Return (x, y) of the center of cell containing provided text 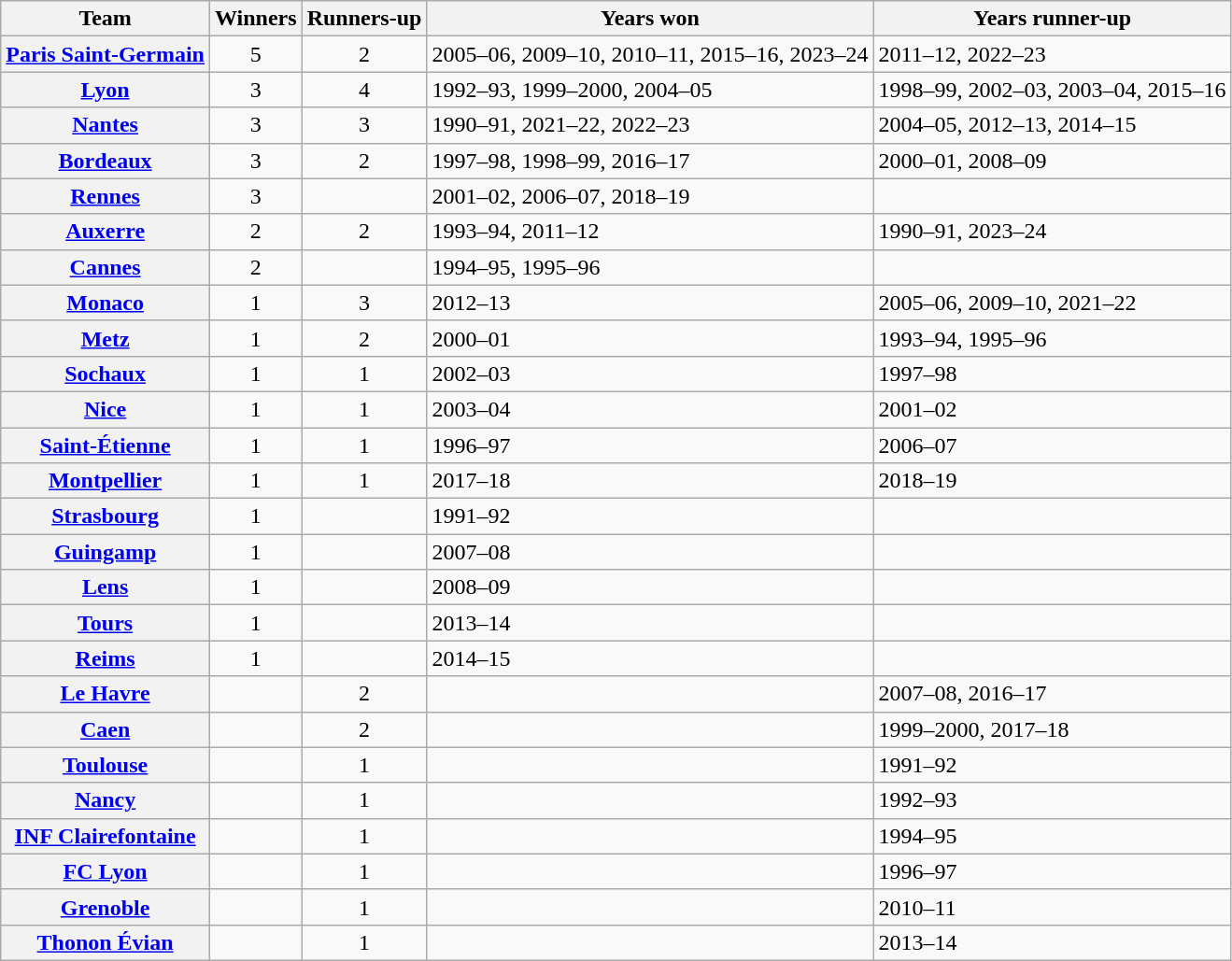
Sochaux (106, 374)
Runners-up (364, 19)
1992–93 (1052, 800)
1999–2000, 2017–18 (1052, 729)
Years won (650, 19)
2011–12, 2022–23 (1052, 54)
1993–94, 1995–96 (1052, 338)
1997–98 (1052, 374)
Montpellier (106, 481)
Caen (106, 729)
2007–08 (650, 552)
2017–18 (650, 481)
2005–06, 2009–10, 2010–11, 2015–16, 2023–24 (650, 54)
Nancy (106, 800)
Reims (106, 658)
Le Havre (106, 694)
Tours (106, 623)
2007–08, 2016–17 (1052, 694)
2014–15 (650, 658)
2001–02 (1052, 409)
Auxerre (106, 232)
1998–99, 2002–03, 2003–04, 2015–16 (1052, 90)
Team (106, 19)
INF Clairefontaine (106, 836)
2012–13 (650, 303)
Cannes (106, 267)
2005–06, 2009–10, 2021–22 (1052, 303)
Strasbourg (106, 516)
2002–03 (650, 374)
2008–09 (650, 587)
2000–01 (650, 338)
1994–95 (1052, 836)
2006–07 (1052, 445)
FC Lyon (106, 871)
1994–95, 1995–96 (650, 267)
Toulouse (106, 765)
4 (364, 90)
2001–02, 2006–07, 2018–19 (650, 196)
Metz (106, 338)
1993–94, 2011–12 (650, 232)
1990–91, 2023–24 (1052, 232)
Lens (106, 587)
Nantes (106, 125)
Monaco (106, 303)
Guingamp (106, 552)
1997–98, 1998–99, 2016–17 (650, 161)
Winners (256, 19)
1992–93, 1999–2000, 2004–05 (650, 90)
Nice (106, 409)
Years runner-up (1052, 19)
1990–91, 2021–22, 2022–23 (650, 125)
2010–11 (1052, 907)
Grenoble (106, 907)
2003–04 (650, 409)
Paris Saint-Germain (106, 54)
Thonon Évian (106, 942)
Lyon (106, 90)
2004–05, 2012–13, 2014–15 (1052, 125)
Rennes (106, 196)
Bordeaux (106, 161)
Saint-Étienne (106, 445)
2000–01, 2008–09 (1052, 161)
2018–19 (1052, 481)
5 (256, 54)
